Determine the [x, y] coordinate at the center of the cell enclosing the given text.  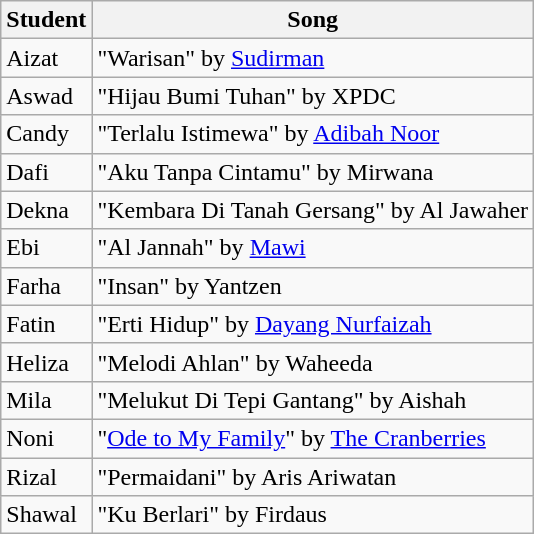
"Aku Tanpa Cintamu" by Mirwana [313, 172]
Song [313, 20]
Shawal [46, 515]
Heliza [46, 362]
"Permaidani" by Aris Ariwatan [313, 477]
"Erti Hidup" by Dayang Nurfaizah [313, 324]
"Warisan" by Sudirman [313, 58]
"Melukut Di Tepi Gantang" by Aishah [313, 400]
Student [46, 20]
Fatin [46, 324]
Farha [46, 286]
Mila [46, 400]
"Melodi Ahlan" by Waheeda [313, 362]
Dekna [46, 210]
Ebi [46, 248]
"Terlalu Istimewa" by Adibah Noor [313, 134]
Aizat [46, 58]
"Kembara Di Tanah Gersang" by Al Jawaher [313, 210]
Dafi [46, 172]
Candy [46, 134]
"Insan" by Yantzen [313, 286]
Noni [46, 438]
Rizal [46, 477]
"Ode to My Family" by The Cranberries [313, 438]
"Ku Berlari" by Firdaus [313, 515]
Aswad [46, 96]
"Hijau Bumi Tuhan" by XPDC [313, 96]
"Al Jannah" by Mawi [313, 248]
